Scan for the cell matching the given text and deliver its [x, y] coordinate at center. 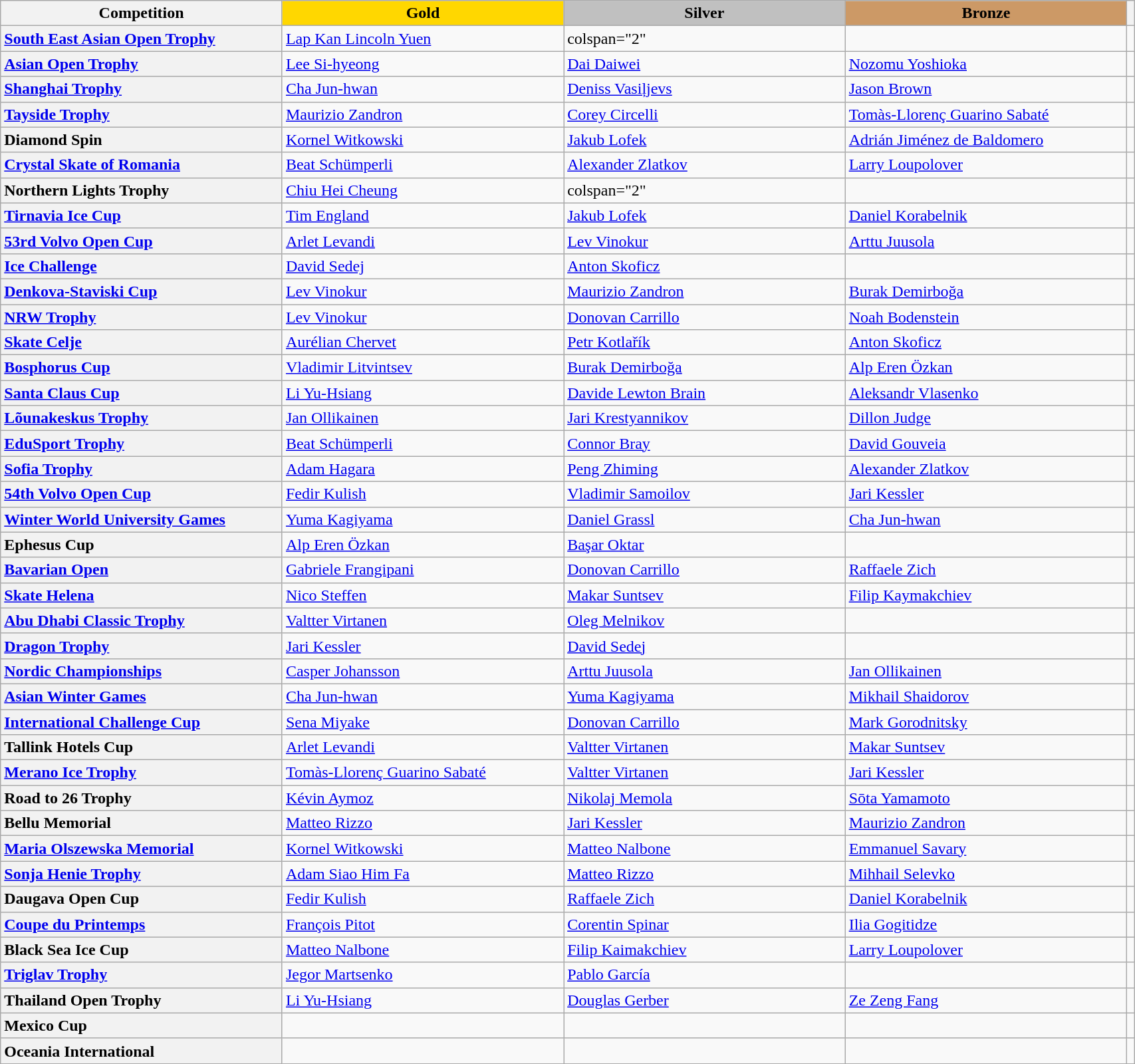
Ice Challenge [142, 266]
Mikhail Shaidorov [985, 696]
Mihhail Selevko [985, 874]
Nozomu Yoshioka [985, 64]
Daugava Open Cup [142, 899]
Chiu Hei Cheung [423, 190]
Mexico Cup [142, 1025]
Lap Kan Lincoln Yuen [423, 39]
Asian Winter Games [142, 696]
Bosphorus Cup [142, 368]
Davide Lewton Brain [705, 393]
Winter World University Games [142, 519]
Bellu Memorial [142, 823]
Connor Bray [705, 444]
International Challenge Cup [142, 722]
Tirnavia Ice Cup [142, 215]
Bronze [985, 13]
Corey Circelli [705, 114]
Silver [705, 13]
Deniss Vasiļjevs [705, 89]
Vladimir Samoilov [705, 494]
Petr Kotlařík [705, 342]
Santa Claus Cup [142, 393]
François Pitot [423, 924]
Skate Celje [142, 342]
Mark Gorodnitsky [985, 722]
Sonja Henie Trophy [142, 874]
Emmanuel Savary [985, 849]
Thailand Open Trophy [142, 1000]
Jari Krestyannikov [705, 418]
Douglas Gerber [705, 1000]
Filip Kaimakchiev [705, 950]
Aleksandr Vlasenko [985, 393]
NRW Trophy [142, 317]
Dragon Trophy [142, 646]
Ilia Gogitidze [985, 924]
Shanghai Trophy [142, 89]
Gabriele Frangipani [423, 570]
Bavarian Open [142, 570]
Aurélian Chervet [423, 342]
Asian Open Trophy [142, 64]
Sofia Trophy [142, 469]
Tayside Trophy [142, 114]
EduSport Trophy [142, 444]
Kévin Aymoz [423, 798]
Black Sea Ice Cup [142, 950]
Nordic Championships [142, 671]
Başar Oktar [705, 545]
Peng Zhiming [705, 469]
Filip Kaymakchiev [985, 595]
Diamond Spin [142, 140]
Triglav Trophy [142, 975]
Road to 26 Trophy [142, 798]
Pablo García [705, 975]
Jason Brown [985, 89]
Gold [423, 13]
Tallink Hotels Cup [142, 747]
Adam Siao Him Fa [423, 874]
53rd Volvo Open Cup [142, 241]
Denkova-Staviski Cup [142, 291]
Noah Bodenstein [985, 317]
Maria Olszewska Memorial [142, 849]
54th Volvo Open Cup [142, 494]
Ze Zeng Fang [985, 1000]
Crystal Skate of Romania [142, 165]
Abu Dhabi Classic Trophy [142, 620]
Nikolaj Memola [705, 798]
Tim England [423, 215]
Nico Steffen [423, 595]
Dai Daiwei [705, 64]
Competition [142, 13]
Sena Miyake [423, 722]
South East Asian Open Trophy [142, 39]
Oleg Melnikov [705, 620]
Merano Ice Trophy [142, 773]
Dillon Judge [985, 418]
Northern Lights Trophy [142, 190]
Vladimir Litvintsev [423, 368]
Lee Si-hyeong [423, 64]
Adrián Jiménez de Baldomero [985, 140]
Adam Hagara [423, 469]
Jegor Martsenko [423, 975]
Casper Johansson [423, 671]
Lõunakeskus Trophy [142, 418]
David Gouveia [985, 444]
Daniel Grassl [705, 519]
Skate Helena [142, 595]
Oceania International [142, 1051]
Coupe du Printemps [142, 924]
Corentin Spinar [705, 924]
Ephesus Cup [142, 545]
Sōta Yamamoto [985, 798]
